Identify which cell holds the provided text, then report its [X, Y] central coordinate. 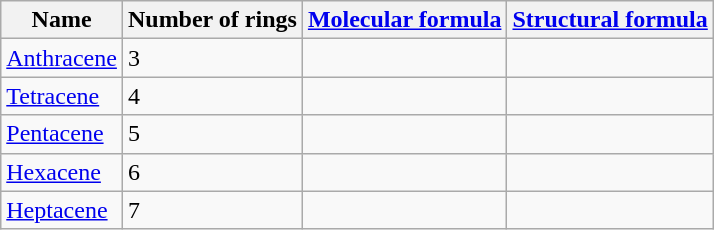
Hexacene [62, 172]
Number of rings [212, 20]
6 [212, 172]
Tetracene [62, 96]
4 [212, 96]
Molecular formula [404, 20]
7 [212, 210]
Anthracene [62, 58]
Structural formula [610, 20]
Pentacene [62, 134]
Heptacene [62, 210]
5 [212, 134]
3 [212, 58]
Name [62, 20]
